Pinpoint the cell where the given text exists, returning its (x, y) midpoint coordinate. 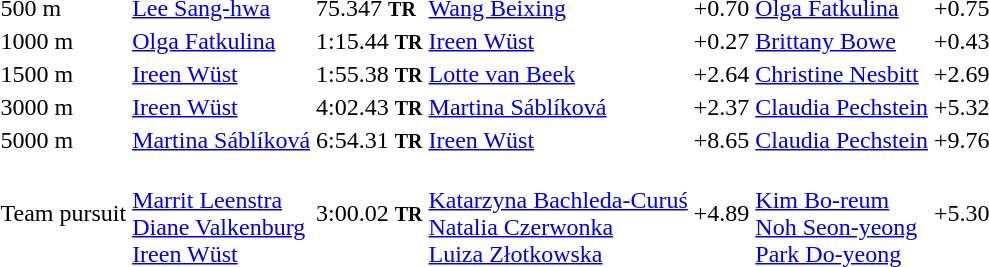
1:55.38 TR (370, 74)
6:54.31 TR (370, 140)
+0.27 (722, 41)
+8.65 (722, 140)
Brittany Bowe (842, 41)
+2.64 (722, 74)
Lotte van Beek (558, 74)
+2.37 (722, 107)
Christine Nesbitt (842, 74)
1:15.44 TR (370, 41)
4:02.43 TR (370, 107)
Olga Fatkulina (222, 41)
